Return (x, y) of the center of cell containing provided text 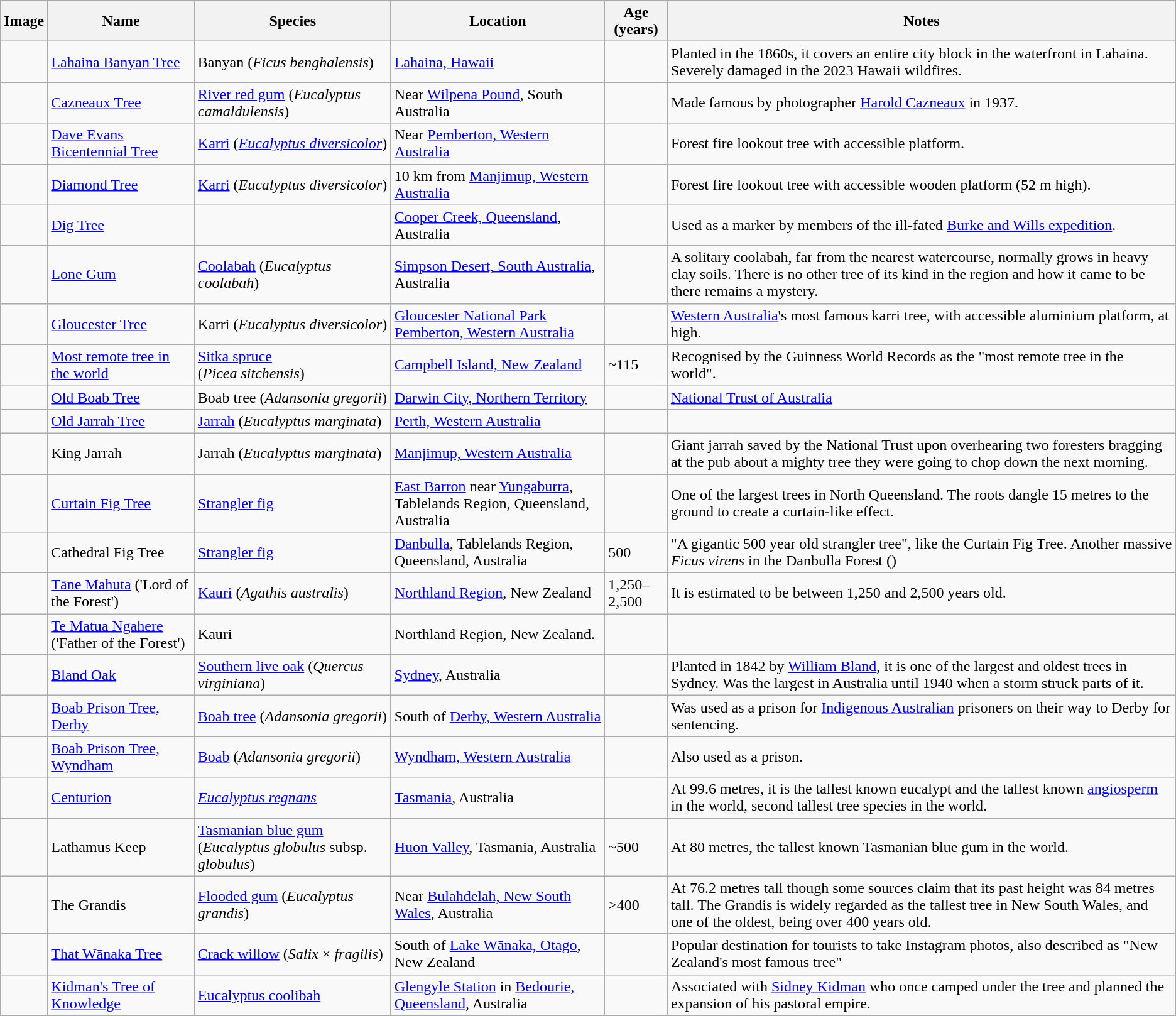
Northland Region, New Zealand. (498, 635)
Wyndham, Western Australia (498, 757)
Southern live oak (Quercus virginiana) (293, 675)
Near Pemberton, Western Australia (498, 143)
Popular destination for tourists to take Instagram photos, also described as "New Zealand's most famous tree" (921, 954)
Name (121, 21)
Sitka spruce (Picea sitchensis) (293, 364)
10 km from Manjimup, Western Australia (498, 185)
Planted in the 1860s, it covers an entire city block in the waterfront in Lahaina. Severely damaged in the 2023 Hawaii wildfires. (921, 62)
Lahaina, Hawaii (498, 62)
>400 (636, 905)
National Trust of Australia (921, 397)
Location (498, 21)
500 (636, 553)
Sydney, Australia (498, 675)
Kauri (Agathis australis) (293, 593)
East Barron near Yungaburra, Tablelands Region, Queensland, Australia (498, 503)
Age (years) (636, 21)
River red gum (Eucalyptus camaldulensis) (293, 103)
Western Australia's most famous karri tree, with accessible aluminium platform, at high. (921, 324)
Eucalyptus regnans (293, 798)
1,250–2,500 (636, 593)
Species (293, 21)
Northland Region, New Zealand (498, 593)
That Wānaka Tree (121, 954)
Simpson Desert, South Australia, Australia (498, 275)
Dave Evans Bicentennial Tree (121, 143)
"A gigantic 500 year old strangler tree", like the Curtain Fig Tree. Another massive Ficus virens in the Danbulla Forest () (921, 553)
Te Matua Ngahere ('Father of the Forest') (121, 635)
Centurion (121, 798)
Recognised by the Guinness World Records as the "most remote tree in the world". (921, 364)
Forest fire lookout tree with accessible wooden platform (52 m high). (921, 185)
Darwin City, Northern Territory (498, 397)
Perth, Western Australia (498, 421)
At 99.6 metres, it is the tallest known eucalypt and the tallest known angiosperm in the world, second tallest tree species in the world. (921, 798)
Also used as a prison. (921, 757)
Huon Valley, Tasmania, Australia (498, 847)
Cathedral Fig Tree (121, 553)
Image (24, 21)
South of Derby, Western Australia (498, 716)
Used as a marker by members of the ill-fated Burke and Wills expedition. (921, 225)
Coolabah (Eucalyptus coolabah) (293, 275)
Bland Oak (121, 675)
Glengyle Station in Bedourie, Queensland, Australia (498, 995)
Tāne Mahuta ('Lord of the Forest') (121, 593)
It is estimated to be between 1,250 and 2,500 years old. (921, 593)
Near Wilpena Pound, South Australia (498, 103)
Gloucester Tree (121, 324)
Crack willow (Salix × fragilis) (293, 954)
Banyan (Ficus benghalensis) (293, 62)
One of the largest trees in North Queensland. The roots dangle 15 metres to the ground to create a curtain-like effect. (921, 503)
Boab Prison Tree, Wyndham (121, 757)
~500 (636, 847)
Made famous by photographer Harold Cazneaux in 1937. (921, 103)
Forest fire lookout tree with accessible platform. (921, 143)
Lone Gum (121, 275)
Lahaina Banyan Tree (121, 62)
~115 (636, 364)
Boab Prison Tree, Derby (121, 716)
Tasmania, Australia (498, 798)
Dig Tree (121, 225)
Kauri (293, 635)
Eucalyptus coolibah (293, 995)
Near Bulahdelah, New South Wales, Australia (498, 905)
Old Jarrah Tree (121, 421)
At 80 metres, the tallest known Tasmanian blue gum in the world. (921, 847)
South of Lake Wānaka, Otago, New Zealand (498, 954)
Tasmanian blue gum (Eucalyptus globulus subsp. globulus) (293, 847)
Old Boab Tree (121, 397)
Curtain Fig Tree (121, 503)
Lathamus Keep (121, 847)
Most remote tree in the world (121, 364)
Danbulla, Tablelands Region, Queensland, Australia (498, 553)
Gloucester National Park Pemberton, Western Australia (498, 324)
Flooded gum (Eucalyptus grandis) (293, 905)
Cooper Creek, Queensland, Australia (498, 225)
Notes (921, 21)
Manjimup, Western Australia (498, 454)
The Grandis (121, 905)
Associated with Sidney Kidman who once camped under the tree and planned the expansion of his pastoral empire. (921, 995)
Cazneaux Tree (121, 103)
King Jarrah (121, 454)
Was used as a prison for Indigenous Australian prisoners on their way to Derby for sentencing. (921, 716)
Kidman's Tree of Knowledge (121, 995)
Diamond Tree (121, 185)
Boab (Adansonia gregorii) (293, 757)
Campbell Island, New Zealand (498, 364)
